From the cell containing the given text, extract its center point as (X, Y) coordinate. 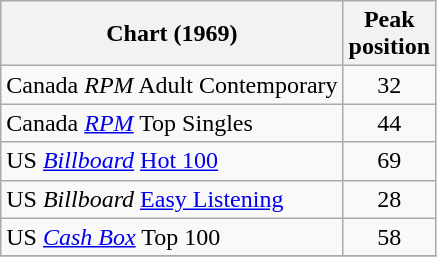
Canada RPM Adult Contemporary (172, 85)
32 (389, 85)
28 (389, 199)
Chart (1969) (172, 34)
Peakposition (389, 34)
58 (389, 237)
69 (389, 161)
US Billboard Hot 100 (172, 161)
Canada RPM Top Singles (172, 123)
US Billboard Easy Listening (172, 199)
US Cash Box Top 100 (172, 237)
44 (389, 123)
